Determine the [X, Y] coordinate at the center of the cell enclosing the given text.  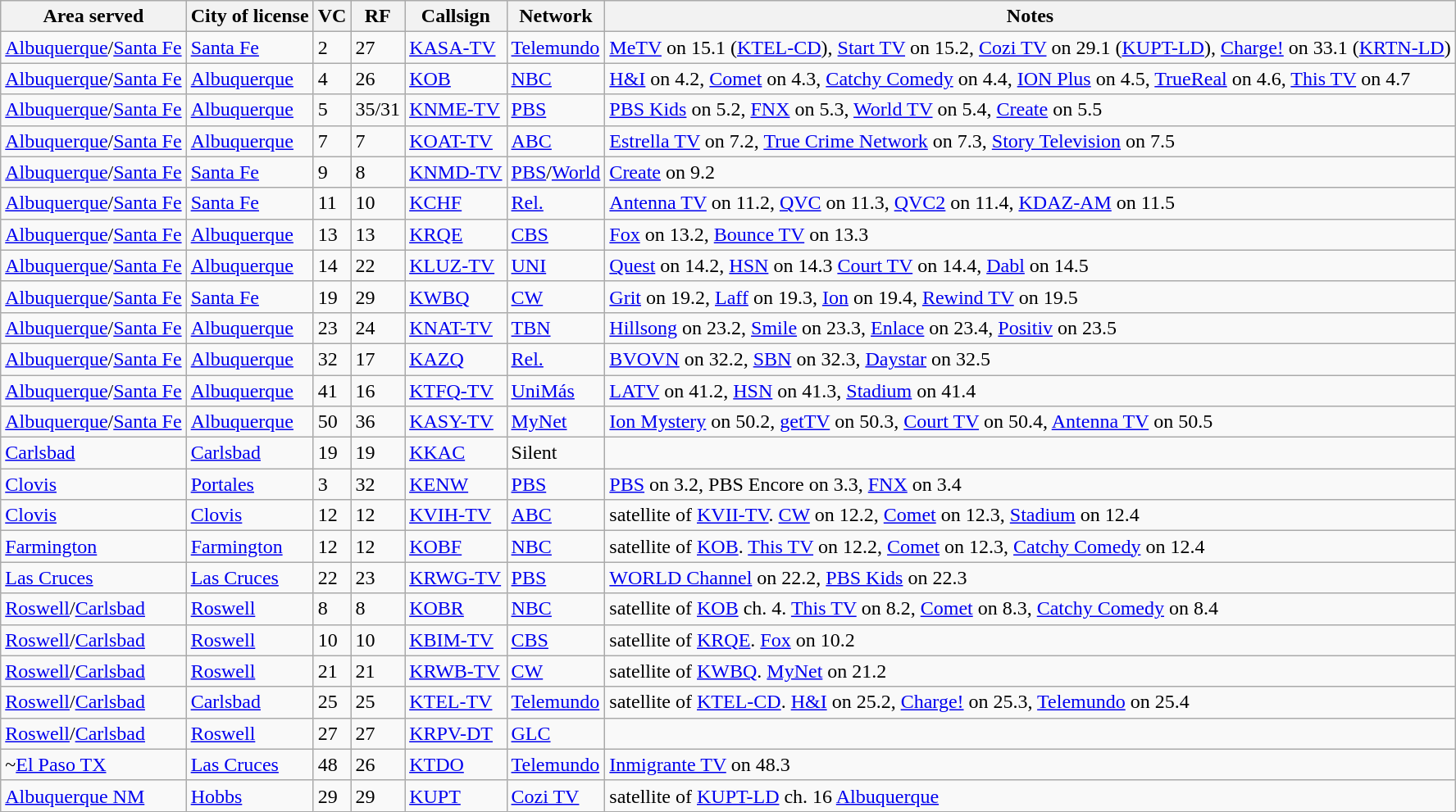
RF [378, 16]
Create on 9.2 [1030, 172]
KTFQ-TV [456, 391]
MyNet [556, 422]
41 [332, 391]
satellite of KRQE. Fox on 10.2 [1030, 640]
satellite of KOB ch. 4. This TV on 8.2, Comet on 8.3, Catchy Comedy on 8.4 [1030, 609]
KTEL-TV [456, 702]
Estrella TV on 7.2, True Crime Network on 7.3, Story Television on 7.5 [1030, 141]
2 [332, 48]
MeTV on 15.1 (KTEL-CD), Start TV on 15.2, Cozi TV on 29.1 (KUPT-LD), Charge! on 33.1 (KRTN-LD) [1030, 48]
PBS/World [556, 172]
KLUZ-TV [456, 265]
Portales [249, 484]
KUPT [456, 796]
Hillsong on 23.2, Smile on 23.3, Enlace on 23.4, Positiv on 23.5 [1030, 328]
KOBR [456, 609]
PBS on 3.2, PBS Encore on 3.3, FNX on 3.4 [1030, 484]
5 [332, 110]
KNMD-TV [456, 172]
11 [332, 203]
14 [332, 265]
Antenna TV on 11.2, QVC on 11.3, QVC2 on 11.4, KDAZ-AM on 11.5 [1030, 203]
KNME-TV [456, 110]
KASY-TV [456, 422]
LATV on 41.2, HSN on 41.3, Stadium on 41.4 [1030, 391]
50 [332, 422]
KRPV-DT [456, 733]
satellite of KVII-TV. CW on 12.2, Comet on 12.3, Stadium on 12.4 [1030, 515]
KCHF [456, 203]
Silent [556, 453]
UNI [556, 265]
3 [332, 484]
BVOVN on 32.2, SBN on 32.3, Daystar on 32.5 [1030, 359]
17 [378, 359]
PBS Kids on 5.2, FNX on 5.3, World TV on 5.4, Create on 5.5 [1030, 110]
48 [332, 764]
Area served [93, 16]
satellite of KWBQ. MyNet on 21.2 [1030, 671]
Ion Mystery on 50.2, getTV on 50.3, Court TV on 50.4, Antenna TV on 50.5 [1030, 422]
UniMás [556, 391]
City of license [249, 16]
KVIH-TV [456, 515]
Network [556, 16]
KOAT-TV [456, 141]
satellite of KTEL-CD. H&I on 25.2, Charge! on 25.3, Telemundo on 25.4 [1030, 702]
Cozi TV [556, 796]
KTDO [456, 764]
KRQE [456, 234]
satellite of KUPT-LD ch. 16 Albuquerque [1030, 796]
H&I on 4.2, Comet on 4.3, Catchy Comedy on 4.4, ION Plus on 4.5, TrueReal on 4.6, This TV on 4.7 [1030, 79]
Grit on 19.2, Laff on 19.3, Ion on 19.4, Rewind TV on 19.5 [1030, 297]
satellite of KOB. This TV on 12.2, Comet on 12.3, Catchy Comedy on 12.4 [1030, 547]
VC [332, 16]
KNAT-TV [456, 328]
4 [332, 79]
GLC [556, 733]
KAZQ [456, 359]
KOB [456, 79]
WORLD Channel on 22.2, PBS Kids on 22.3 [1030, 578]
Albuquerque NM [93, 796]
16 [378, 391]
Inmigrante TV on 48.3 [1030, 764]
35/31 [378, 110]
Quest on 14.2, HSN on 14.3 Court TV on 14.4, Dabl on 14.5 [1030, 265]
KKAC [456, 453]
KBIM-TV [456, 640]
KENW [456, 484]
KRWG-TV [456, 578]
Hobbs [249, 796]
9 [332, 172]
~El Paso TX [93, 764]
TBN [556, 328]
24 [378, 328]
36 [378, 422]
Notes [1030, 16]
KASA-TV [456, 48]
KWBQ [456, 297]
Fox on 13.2, Bounce TV on 13.3 [1030, 234]
KRWB-TV [456, 671]
Callsign [456, 16]
KOBF [456, 547]
